Capture the cell that displays the provided text and extract its [x, y] central coordinate. 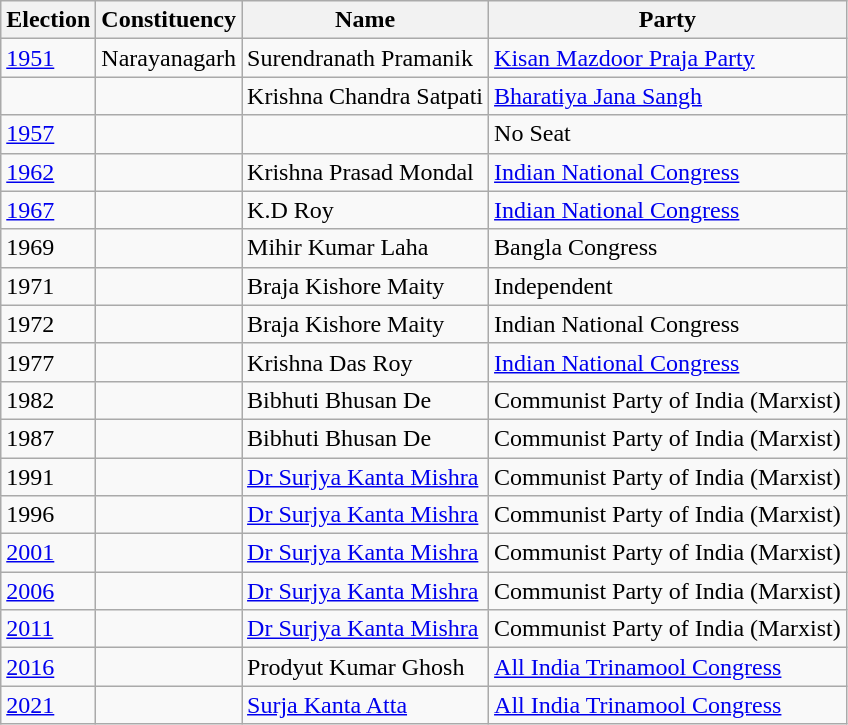
1977 [48, 362]
Bharatiya Jana Sangh [668, 96]
2021 [48, 705]
Bangla Congress [668, 248]
Krishna Chandra Satpati [366, 96]
Kisan Mazdoor Praja Party [668, 58]
2006 [48, 591]
No Seat [668, 134]
Krishna Das Roy [366, 362]
Party [668, 20]
Independent [668, 286]
1962 [48, 172]
1972 [48, 324]
2011 [48, 629]
1987 [48, 438]
1982 [48, 400]
1951 [48, 58]
Krishna Prasad Mondal [366, 172]
Constituency [169, 20]
1991 [48, 477]
Election [48, 20]
Narayanagarh [169, 58]
Mihir Kumar Laha [366, 248]
2001 [48, 553]
2016 [48, 667]
1957 [48, 134]
1969 [48, 248]
Surja Kanta Atta [366, 705]
1967 [48, 210]
1971 [48, 286]
1996 [48, 515]
Name [366, 20]
Prodyut Kumar Ghosh [366, 667]
K.D Roy [366, 210]
Surendranath Pramanik [366, 58]
